Find where the given text appears and provide that cell's center as [x, y] coordinate. 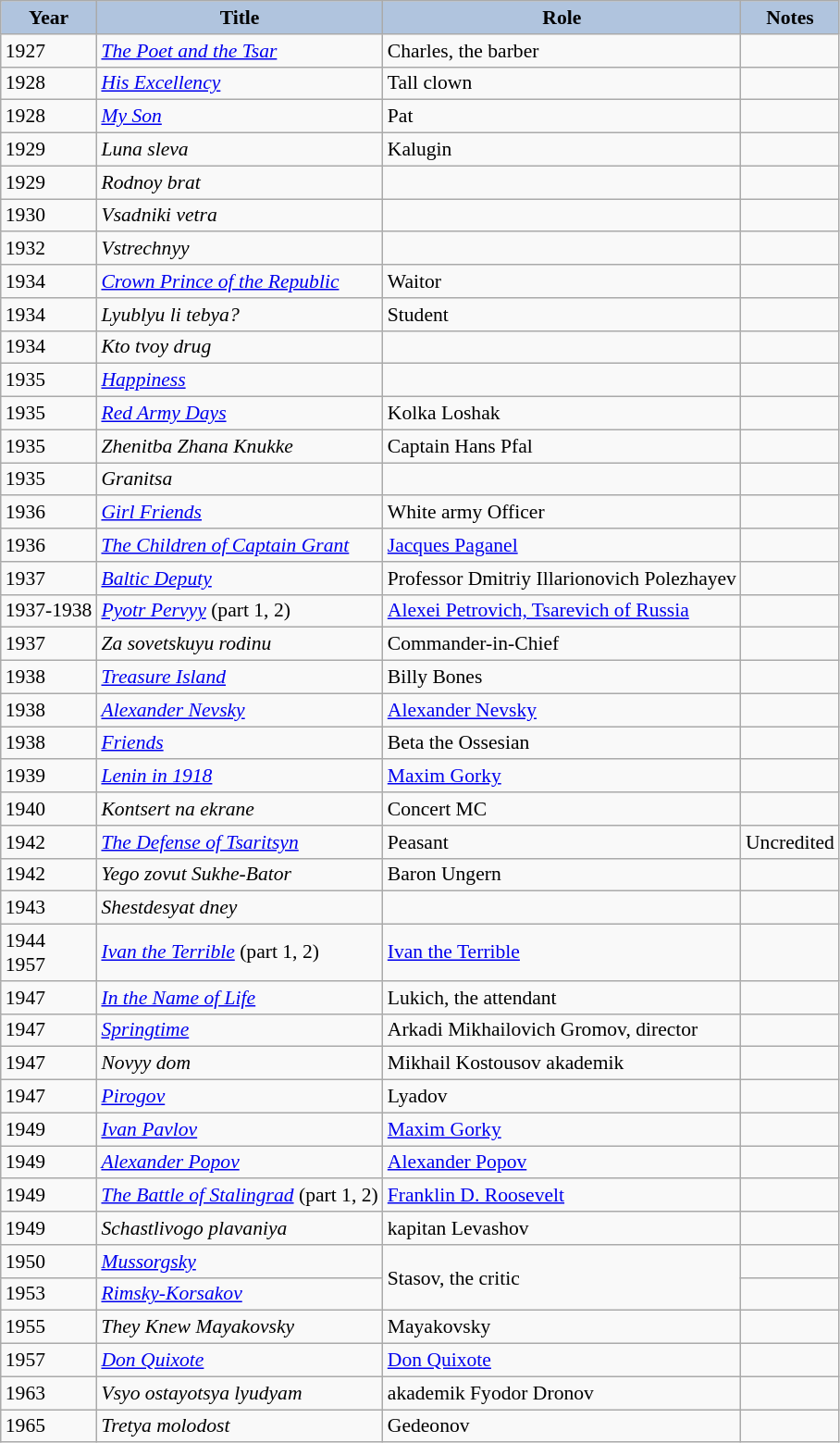
Tall clown [562, 83]
The Battle of Stalingrad (part 1, 2) [239, 1196]
Pyotr Pervyy (part 1, 2) [239, 611]
Vsadniki vetra [239, 216]
Crown Prince of the Republic [239, 281]
Mussorgsky [239, 1262]
Granitsa [239, 479]
Luna sleva [239, 150]
Notes [790, 18]
Springtime [239, 1030]
Kalugin [562, 150]
Captain Hans Pfal [562, 446]
Mayakovsky [562, 1327]
19441957 [49, 953]
Student [562, 315]
Pat [562, 117]
Kto tvoy drug [239, 347]
His Excellency [239, 83]
Vstrechnyy [239, 249]
Ivan Pavlov [239, 1129]
Kolka Loshak [562, 414]
Billy Bones [562, 678]
Rodnoy brat [239, 182]
Shestdesyat dney [239, 908]
Baron Ungern [562, 875]
Concert MC [562, 809]
White army Officer [562, 513]
Jacques Paganel [562, 545]
Rimsky-Korsakov [239, 1294]
Stasov, the critic [562, 1277]
Baltic Deputy [239, 578]
1930 [49, 216]
Ivan the Terrible [562, 953]
Schastlivogo plavaniya [239, 1228]
1950 [49, 1262]
1932 [49, 249]
In the Name of Life [239, 998]
Uncredited [790, 842]
Title [239, 18]
Franklin D. Roosevelt [562, 1196]
Happiness [239, 380]
Kontsert na ekrane [239, 809]
The Poet and the Tsar [239, 51]
They Knew Mayakovsky [239, 1327]
Treasure Island [239, 678]
1943 [49, 908]
1953 [49, 1294]
Friends [239, 743]
My Son [239, 117]
Vsyo ostayotsya lyudyam [239, 1393]
Charles, the barber [562, 51]
Role [562, 18]
akademik Fyodor Dronov [562, 1393]
Zhenitba Zhana Knukke [239, 446]
Year [49, 18]
1937-1938 [49, 611]
1965 [49, 1426]
Mikhail Kostousov akademik [562, 1064]
Novyy dom [239, 1064]
Yego zovut Sukhe-Bator [239, 875]
The Defense of Tsaritsyn [239, 842]
Lyadov [562, 1097]
Lyublyu li tebya? [239, 315]
Pirogov [239, 1097]
1939 [49, 777]
Lukich, the attendant [562, 998]
Girl Friends [239, 513]
1940 [49, 809]
Beta the Ossesian [562, 743]
Professor Dmitriy Illarionovich Polezhayev [562, 578]
Waitor [562, 281]
1927 [49, 51]
1963 [49, 1393]
Red Army Days [239, 414]
Arkadi Mikhailovich Gromov, director [562, 1030]
1957 [49, 1361]
Tretya molodost [239, 1426]
The Children of Captain Grant [239, 545]
Za sovetskuyu rodinu [239, 644]
1955 [49, 1327]
Commander-in-Chief [562, 644]
Lenin in 1918 [239, 777]
Alexei Petrovich, Tsarevich of Russia [562, 611]
kapitan Levashov [562, 1228]
Ivan the Terrible (part 1, 2) [239, 953]
Peasant [562, 842]
Gedeonov [562, 1426]
